Identify which cell holds the provided text, then report its (X, Y) central coordinate. 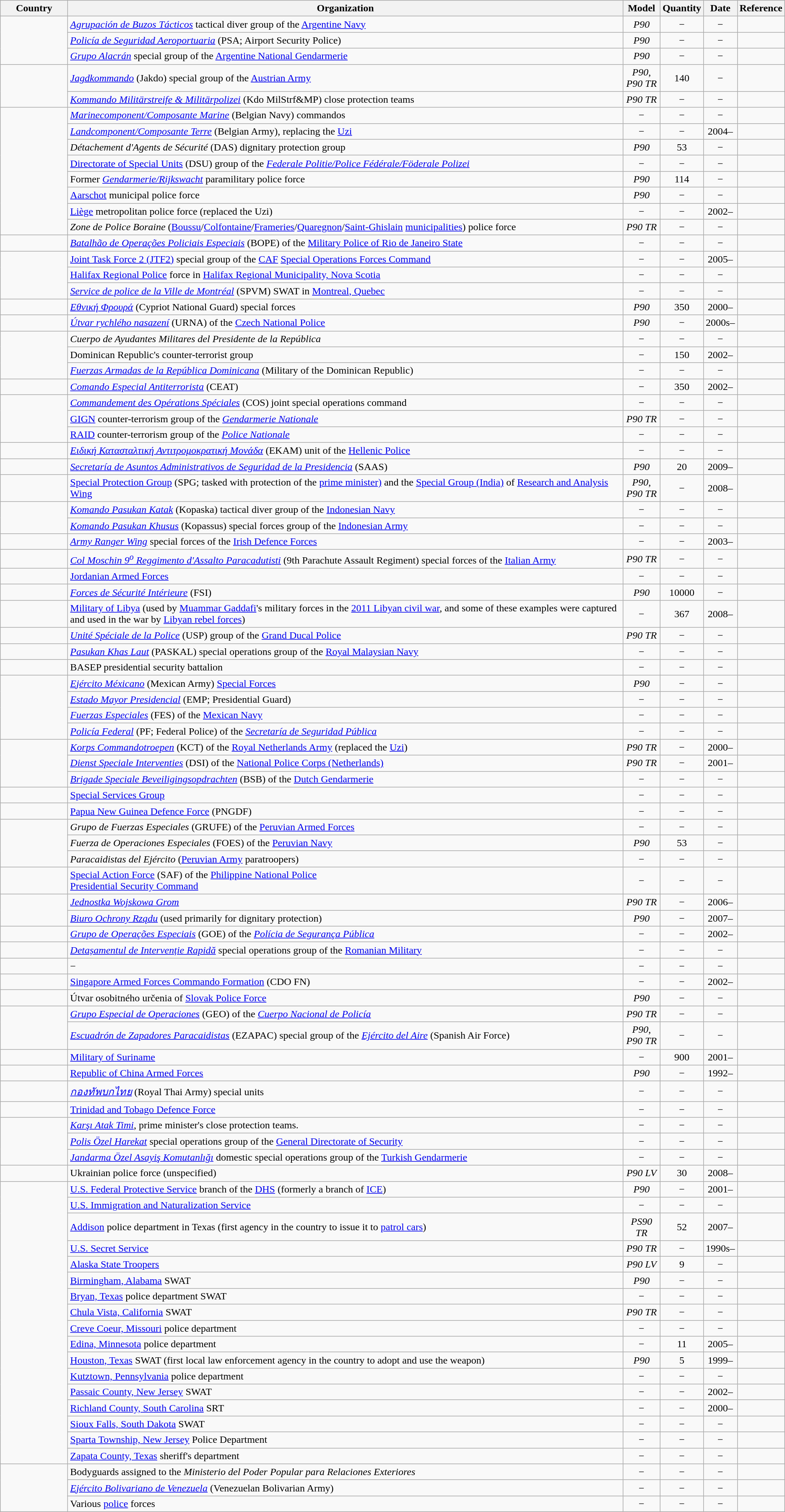
Directorate of Special Units (DSU) group of the Federale Politie/Police Fédérale/Föderale Polizei (346, 163)
Houston, Texas SWAT (first local law enforcement agency in the country to adopt and use the weapon) (346, 1360)
Secretaría de Asuntos Administrativos de Seguridad de la Presidencia (SAAS) (346, 467)
2009– (720, 467)
Ukrainian police force (unspecified) (346, 1173)
Alaska State Troopers (346, 1264)
Quantity (682, 8)
Halifax Regional Police force in Halifax Regional Municipality, Nova Scotia (346, 275)
20 (682, 467)
Richland County, South Carolina SRT (346, 1408)
Pasukan Khas Laut (PASKAL) special operations group of the Royal Malaysian Navy (346, 652)
367 (682, 614)
Model (642, 8)
Creve Coeur, Missouri police department (346, 1328)
1992– (720, 1073)
Komando Pasukan Katak (Kopaska) tactical diver group of the Indonesian Navy (346, 510)
Policía Federal (PF; Federal Police) of the Secretaría de Seguridad Pública (346, 731)
9 (682, 1264)
1990s– (720, 1248)
Kommando Militärstreife & Militärpolizei (Kdo MilStrf&MP) close protection teams (346, 99)
RAID counter-terrorism group of the Police Nationale (346, 434)
Col Moschin 9o Reggimento d'Assalto Paracadutisti (9th Parachute Assault Regiment) special forces of the Italian Army (346, 559)
1999– (720, 1360)
Country (34, 8)
Agrupación de Buzos Tácticos tactical diver group of the Argentine Navy (346, 24)
Fuerzas Especiales (FES) of the Mexican Navy (346, 715)
150 (682, 355)
Aarschot municipal police force (346, 195)
Detașamentul de Intervenție Rapidă special operations group of the Romanian Military (346, 950)
Policía de Seguridad Aeroportuaria (PSA; Airport Security Police) (346, 40)
Εθνική Φρουρά (Cypriot National Guard) special forces (346, 307)
Sparta Township, New Jersey Police Department (346, 1440)
Jednostka Wojskowa Grom (346, 902)
Special Action Force (SAF) of the Philippine National PolicePresidential Security Command (346, 881)
Marinecomponent/Composante Marine (Belgian Navy) commandos (346, 115)
Batalhão de Operações Policiais Especiais (BOPE) of the Military Police of Rio de Janeiro State (346, 243)
Joint Task Force 2 (JTF2) special group of the CAF Special Operations Forces Command (346, 259)
Edina, Minnesota police department (346, 1344)
Liège metropolitan police force (replaced the Uzi) (346, 211)
2004– (720, 131)
Ejército Bolivariano de Venezuela (Venezuelan Bolivarian Army) (346, 1488)
Grupo de Fuerzas Especiales (GRUFE) of the Peruvian Armed Forces (346, 827)
2006– (720, 902)
Paracaidistas del Ejército (Peruvian Army paratroopers) (346, 859)
Bryan, Texas police department SWAT (346, 1296)
Date (720, 8)
Unité Spéciale de la Police (USP) group of the Grand Ducal Police (346, 636)
Former Gendarmerie/Rijkswacht paramilitary police force (346, 179)
Brigade Speciale Beveiligingsopdrachten (BSB) of the Dutch Gendarmerie (346, 779)
Commandement des Opérations Spéciales (COS) joint special operations command (346, 403)
Zone de Police Boraine (Boussu/Colfontaine/Frameries/Quaregnon/Saint-Ghislain municipalities) police force (346, 227)
Chula Vista, California SWAT (346, 1312)
Jandarma Özel Asayiş Komutanlığı domestic special operations group of the Turkish Gendarmerie (346, 1157)
Escuadrón de Zapadores Paracaidistas (EZAPAC) special group of the Ejército del Aire (Spanish Air Force) (346, 1036)
U.S. Secret Service (346, 1248)
Jordanian Armed Forces (346, 576)
Papua New Guinea Defence Force (PNGDF) (346, 811)
กองทัพบกไทย (Royal Thai Army) special units (346, 1091)
Bodyguards assigned to the Ministerio del Poder Popular para Relaciones Exteriores (346, 1472)
Zapata County, Texas sheriff's department (346, 1456)
2000s– (720, 323)
Reference (761, 8)
GIGN counter-terrorism group of the Gendarmerie Nationale (346, 418)
Military of Suriname (346, 1057)
Sioux Falls, South Dakota SWAT (346, 1424)
114 (682, 179)
Dienst Speciale Interventies (DSI) of the National Police Corps (Netherlands) (346, 763)
U.S. Federal Protective Service branch of the DHS (formerly a branch of ICE) (346, 1189)
Dominican Republic's counter-terrorist group (346, 355)
Ειδική Κατασταλτική Αντιτρομοκρατική Μονάδα (EKAM) unit of the Hellenic Police (346, 450)
Útvar osobitného určenia of Slovak Police Force (346, 998)
Trinidad and Tobago Defence Force (346, 1109)
BASEP presidential security battalion (346, 668)
140 (682, 78)
Birmingham, Alabama SWAT (346, 1280)
52 (682, 1227)
Karşı Atak Timi, prime minister's close protection teams. (346, 1125)
Landcomponent/Composante Terre (Belgian Army), replacing the Uzi (346, 131)
30 (682, 1173)
Addison police department in Texas (first agency in the country to issue it to patrol cars) (346, 1227)
Komando Pasukan Khusus (Kopassus) special forces group of the Indonesian Army (346, 526)
Comando Especial Antiterrorista (CEAT) (346, 387)
Kutztown, Pennsylvania police department (346, 1376)
10000 (682, 592)
Fuerza de Operaciones Especiales (FOES) of the Peruvian Navy (346, 843)
Various police forces (346, 1504)
900 (682, 1057)
Passaic County, New Jersey SWAT (346, 1392)
Army Ranger Wing special forces of the Irish Defence Forces (346, 542)
Forces de Sécurité Intérieure (FSI) (346, 592)
Fuerzas Armadas de la República Dominicana (Military of the Dominican Republic) (346, 371)
Biuro Ochrony Rządu (used primarily for dignitary protection) (346, 918)
Útvar rychlého nasazení (URNA) of the Czech National Police (346, 323)
Special Services Group (346, 795)
Polis Özel Harekat special operations group of the General Directorate of Security (346, 1141)
2003– (720, 542)
5 (682, 1360)
Grupo Especial de Operaciones (GEO) of the Cuerpo Nacional de Policía (346, 1014)
Special Protection Group (SPG; tasked with protection of the prime minister) and the Special Group (India) of Research and Analysis Wing (346, 488)
Singapore Armed Forces Commando Formation (CDO FN) (346, 982)
Détachement d'Agents de Sécurité (DAS) dignitary protection group (346, 147)
Organization (346, 8)
Cuerpo de Ayudantes Militares del Presidente de la República (346, 339)
U.S. Immigration and Naturalization Service (346, 1205)
Republic of China Armed Forces (346, 1073)
11 (682, 1344)
Service de police de la Ville de Montréal (SPVM) SWAT in Montreal, Quebec (346, 291)
Grupo de Operações Especiais (GOE) of the Polícia de Segurança Pública (346, 934)
Estado Mayor Presidencial (EMP; Presidential Guard) (346, 699)
PS90 TR (642, 1227)
Korps Commandotroepen (KCT) of the Royal Netherlands Army (replaced the Uzi) (346, 747)
Grupo Alacrán special group of the Argentine National Gendarmerie (346, 56)
Jagdkommando (Jakdo) special group of the Austrian Army (346, 78)
Ejército Méxicano (Mexican Army) Special Forces (346, 683)
